Determine the [X, Y] coordinate at the center of the cell enclosing the given text.  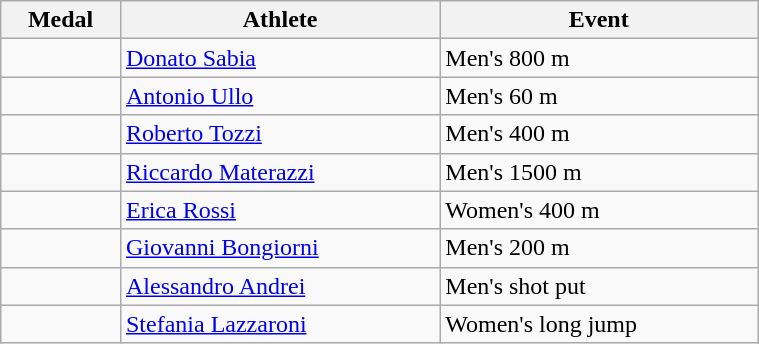
Women's long jump [599, 324]
Alessandro Andrei [280, 286]
Women's 400 m [599, 210]
Riccardo Materazzi [280, 172]
Donato Sabia [280, 58]
Erica Rossi [280, 210]
Roberto Tozzi [280, 134]
Men's 1500 m [599, 172]
Men's 60 m [599, 96]
Giovanni Bongiorni [280, 248]
Athlete [280, 20]
Men's shot put [599, 286]
Event [599, 20]
Antonio Ullo [280, 96]
Stefania Lazzaroni [280, 324]
Men's 400 m [599, 134]
Men's 800 m [599, 58]
Medal [61, 20]
Men's 200 m [599, 248]
